From the cell containing the given text, extract its center point as [X, Y] coordinate. 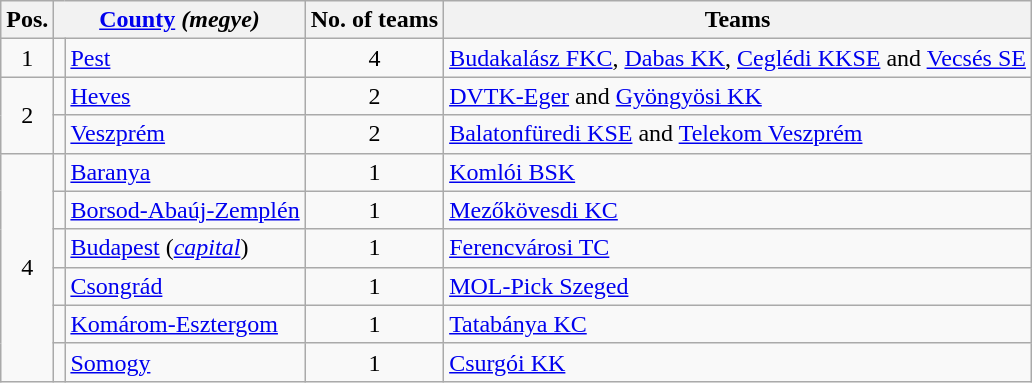
Pest [185, 58]
Baranya [185, 172]
Teams [738, 20]
Heves [185, 96]
No. of teams [374, 20]
County (megye) [180, 20]
Komárom-Esztergom [185, 324]
Borsod-Abaúj-Zemplén [185, 210]
Veszprém [185, 134]
Tatabánya KC [738, 324]
Mezőkövesdi KC [738, 210]
Budapest (capital) [185, 248]
DVTK-Eger and Gyöngyösi KK [738, 96]
Csurgói KK [738, 362]
Somogy [185, 362]
Ferencvárosi TC [738, 248]
Pos. [28, 20]
Balatonfüredi KSE and Telekom Veszprém [738, 134]
Budakalász FKC, Dabas KK, Ceglédi KKSE and Vecsés SE [738, 58]
Komlói BSK [738, 172]
MOL-Pick Szeged [738, 286]
Csongrád [185, 286]
